Search for the cell housing the specified text and yield its (X, Y) center coordinate. 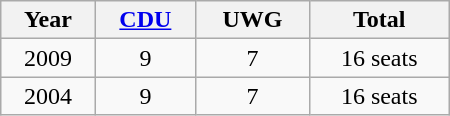
2009 (48, 58)
Total (379, 20)
2004 (48, 96)
UWG (252, 20)
CDU (146, 20)
Year (48, 20)
